Return the (X, Y) coordinate for the center point of the cell that contains the specified text.  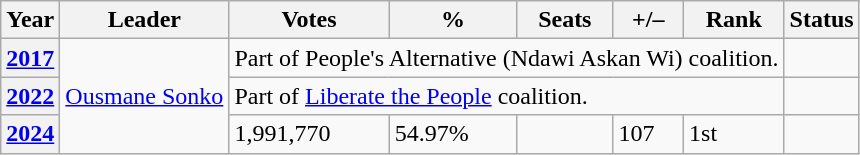
Part of People's Alternative (Ndawi Askan Wi) coalition. (506, 58)
107 (648, 134)
2022 (30, 96)
+/– (648, 20)
2024 (30, 134)
Votes (309, 20)
54.97% (452, 134)
Rank (734, 20)
Seats (565, 20)
Status (822, 20)
1st (734, 134)
Part of Liberate the People coalition. (506, 96)
Ousmane Sonko (144, 96)
Leader (144, 20)
% (452, 20)
2017 (30, 58)
1,991,770 (309, 134)
Year (30, 20)
